Determine the [x, y] coordinate at the center of the cell enclosing the given text.  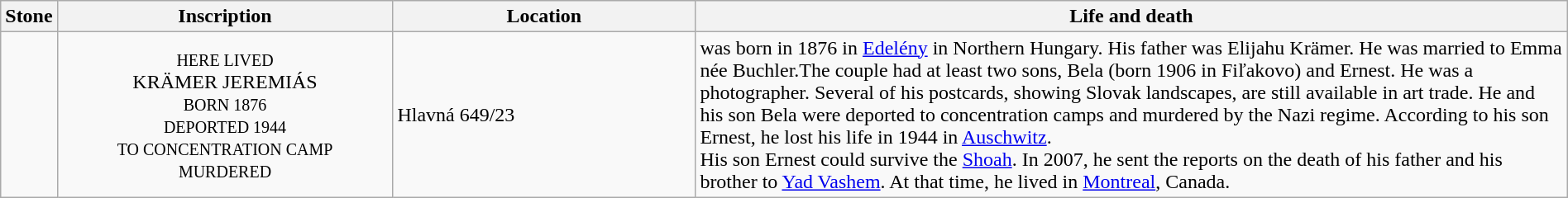
HERE LIVEDKRÄMER JEREMIÁSBORN 1876DEPORTED 1944TO CONCENTRATION CAMPMURDERED [225, 115]
Hlavná 649/23 [544, 115]
Stone [29, 16]
Inscription [225, 16]
Location [544, 16]
Life and death [1131, 16]
